From the cell containing the given text, extract its center point as [X, Y] coordinate. 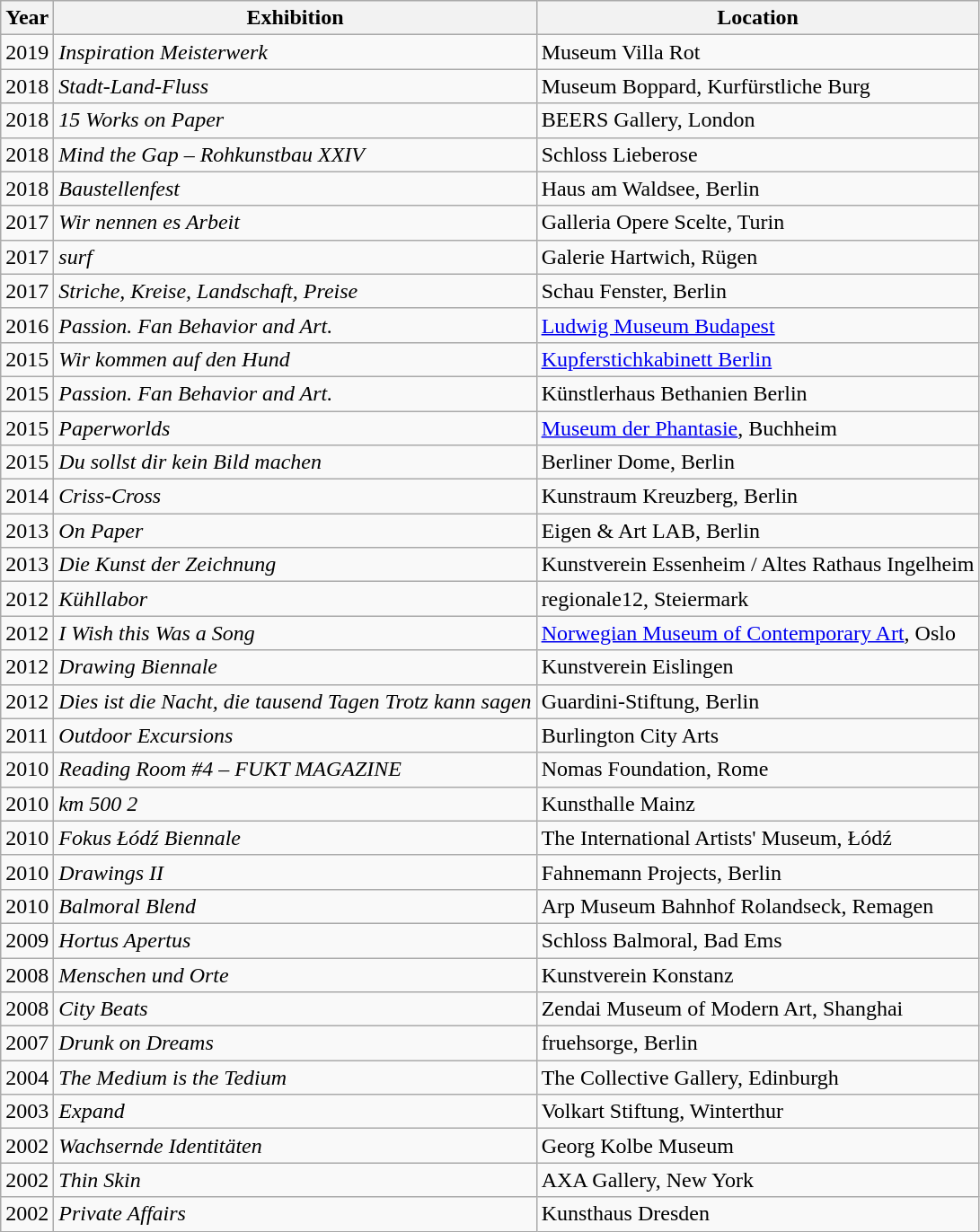
Location [758, 18]
Criss-Cross [295, 497]
2019 [27, 52]
Outdoor Excursions [295, 735]
Volkart Stiftung, Winterthur [758, 1112]
Fokus Łódź Biennale [295, 838]
Expand [295, 1112]
km 500 2 [295, 804]
Kunstverein Essenheim / Altes Rathaus Ingelheim [758, 565]
Schau Fenster, Berlin [758, 291]
Du sollst dir kein Bild machen [295, 462]
Stadt-Land-Fluss [295, 86]
Schloss Lieberose [758, 154]
BEERS Gallery, London [758, 120]
Kühllabor [295, 599]
Paperworlds [295, 428]
Baustellenfest [295, 189]
I Wish this Was a Song [295, 633]
2011 [27, 735]
On Paper [295, 531]
fruehsorge, Berlin [758, 1043]
Georg Kolbe Museum [758, 1146]
2014 [27, 497]
Kunstraum Kreuzberg, Berlin [758, 497]
Mind the Gap – Rohkunstbau XXIV [295, 154]
The Medium is the Tedium [295, 1078]
Guardini-Stiftung, Berlin [758, 701]
Schloss Balmoral, Bad Ems [758, 940]
Wachsernde Identitäten [295, 1146]
Striche, Kreise, Landschaft, Preise [295, 291]
Menschen und Orte [295, 974]
Haus am Waldsee, Berlin [758, 189]
Berliner Dome, Berlin [758, 462]
regionale12, Steiermark [758, 599]
Drawing Biennale [295, 667]
2016 [27, 325]
Arp Museum Bahnhof Rolandseck, Remagen [758, 906]
Nomas Foundation, Rome [758, 770]
Drunk on Dreams [295, 1043]
Museum der Phantasie, Buchheim [758, 428]
Burlington City Arts [758, 735]
Zendai Museum of Modern Art, Shanghai [758, 1009]
2007 [27, 1043]
2003 [27, 1112]
Thin Skin [295, 1180]
AXA Gallery, New York [758, 1180]
Fahnemann Projects, Berlin [758, 872]
2009 [27, 940]
Galleria Opere Scelte, Turin [758, 223]
15 Works on Paper [295, 120]
Kunsthalle Mainz [758, 804]
Museum Villa Rot [758, 52]
Kupferstichkabinett Berlin [758, 359]
Eigen & Art LAB, Berlin [758, 531]
The Collective Gallery, Edinburgh [758, 1078]
Wir kommen auf den Hund [295, 359]
The International Artists' Museum, Łódź [758, 838]
Kunstverein Konstanz [758, 974]
City Beats [295, 1009]
Kunsthaus Dresden [758, 1214]
Galerie Hartwich, Rügen [758, 257]
Private Affairs [295, 1214]
Die Kunst der Zeichnung [295, 565]
Wir nennen es Arbeit [295, 223]
Reading Room #4 – FUKT MAGAZINE [295, 770]
Drawings II [295, 872]
Year [27, 18]
2004 [27, 1078]
Museum Boppard, Kurfürstliche Burg [758, 86]
Kunstverein Eislingen [758, 667]
Norwegian Museum of Contemporary Art, Oslo [758, 633]
Dies ist die Nacht, die tausend Tagen Trotz kann sagen [295, 701]
surf [295, 257]
Inspiration Meisterwerk [295, 52]
Ludwig Museum Budapest [758, 325]
Hortus Apertus [295, 940]
Balmoral Blend [295, 906]
Künstlerhaus Bethanien Berlin [758, 393]
Exhibition [295, 18]
